Search for the cell housing the specified text and yield its (x, y) center coordinate. 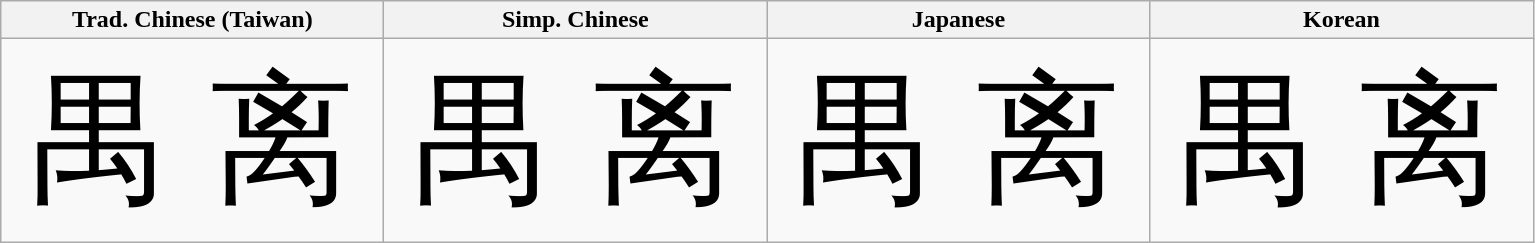
Korean (1342, 20)
Japanese (958, 20)
Trad. Chinese (Taiwan) (192, 20)
Simp. Chinese (576, 20)
